From the cell containing the given text, extract its center point as (X, Y) coordinate. 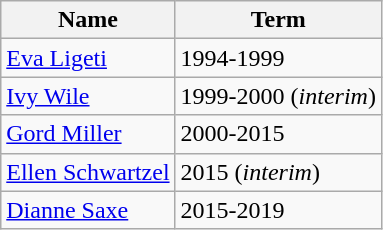
2015 (interim) (278, 172)
2000-2015 (278, 134)
Ellen Schwartzel (88, 172)
2015-2019 (278, 210)
1999-2000 (interim) (278, 96)
Gord Miller (88, 134)
Name (88, 20)
Term (278, 20)
1994-1999 (278, 58)
Dianne Saxe (88, 210)
Ivy Wile (88, 96)
Eva Ligeti (88, 58)
